Return [x, y] of the center of cell containing provided text 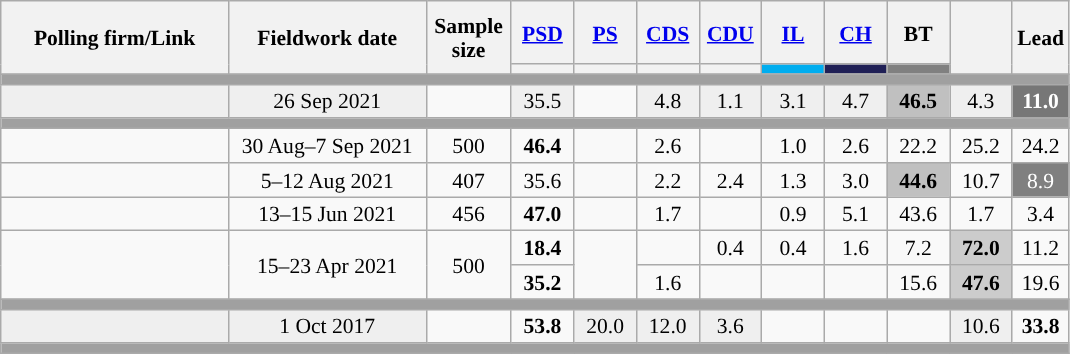
10.6 [982, 326]
44.6 [918, 180]
46.5 [918, 101]
1.1 [730, 101]
22.2 [918, 146]
Lead [1040, 38]
19.6 [1040, 282]
35.5 [542, 101]
2.4 [730, 180]
20.0 [606, 326]
PSD [542, 32]
5.1 [856, 214]
15–23 Apr 2021 [327, 265]
10.7 [982, 180]
CH [856, 32]
11.0 [1040, 101]
PS [606, 32]
3.1 [794, 101]
25.2 [982, 146]
1 Oct 2017 [327, 326]
4.3 [982, 101]
BT [918, 32]
30 Aug–7 Sep 2021 [327, 146]
12.0 [668, 326]
47.6 [982, 282]
3.6 [730, 326]
1.0 [794, 146]
26 Sep 2021 [327, 101]
53.8 [542, 326]
47.0 [542, 214]
7.2 [918, 248]
3.4 [1040, 214]
35.2 [542, 282]
Sample size [468, 38]
5–12 Aug 2021 [327, 180]
CDS [668, 32]
1.3 [794, 180]
11.2 [1040, 248]
2.2 [668, 180]
43.6 [918, 214]
CDU [730, 32]
8.9 [1040, 180]
Fieldwork date [327, 38]
407 [468, 180]
13–15 Jun 2021 [327, 214]
4.7 [856, 101]
0.9 [794, 214]
18.4 [542, 248]
4.8 [668, 101]
24.2 [1040, 146]
33.8 [1040, 326]
Polling firm/Link [115, 38]
72.0 [982, 248]
IL [794, 32]
35.6 [542, 180]
456 [468, 214]
3.0 [856, 180]
15.6 [918, 282]
46.4 [542, 146]
